Provide the (x, y) coordinate of the cell's center where the given text is located.  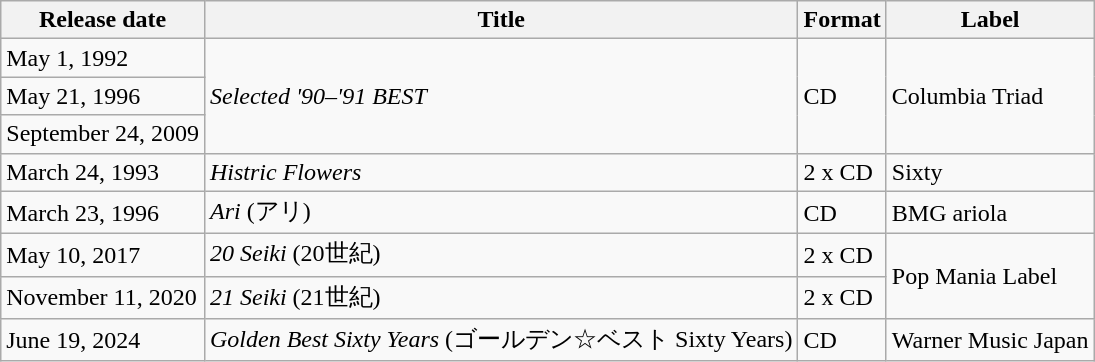
June 19, 2024 (103, 340)
21 Seiki (21世紀) (501, 298)
November 11, 2020 (103, 298)
May 10, 2017 (103, 256)
Title (501, 20)
May 1, 1992 (103, 58)
Ari (アリ) (501, 212)
Format (842, 20)
March 23, 1996 (103, 212)
Columbia Triad (990, 96)
Selected '90–'91 BEST (501, 96)
May 21, 1996 (103, 96)
Release date (103, 20)
Histric Flowers (501, 172)
Pop Mania Label (990, 276)
Sixty (990, 172)
Label (990, 20)
Warner Music Japan (990, 340)
September 24, 2009 (103, 134)
20 Seiki (20世紀) (501, 256)
BMG ariola (990, 212)
March 24, 1993 (103, 172)
Golden Best Sixty Years (ゴールデン☆ベスト Sixty Years) (501, 340)
